Locate the cell with the specified text and output its (X, Y) center coordinate. 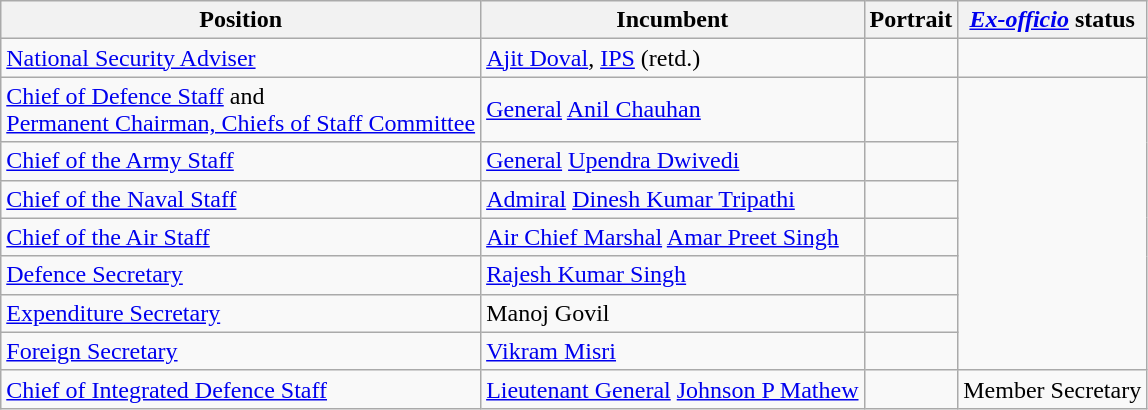
Chief of the Army Staff (241, 161)
Chief of Integrated Defence Staff (241, 389)
General Anil Chauhan (672, 110)
General Upendra Dwivedi (672, 161)
Position (241, 20)
Ajit Doval, IPS (retd.) (672, 58)
Chief of the Air Staff (241, 237)
Lieutenant General Johnson P Mathew (672, 389)
Rajesh Kumar Singh (672, 275)
National Security Adviser (241, 58)
Vikram Misri (672, 351)
Expenditure Secretary (241, 313)
Defence Secretary (241, 275)
Incumbent (672, 20)
Chief of Defence Staff and Permanent Chairman, Chiefs of Staff Committee (241, 110)
Chief of the Naval Staff (241, 199)
Member Secretary (1052, 389)
Ex-officio status (1052, 20)
Air Chief Marshal Amar Preet Singh (672, 237)
Foreign Secretary (241, 351)
Manoj Govil (672, 313)
Portrait (911, 20)
Admiral Dinesh Kumar Tripathi (672, 199)
